Pinpoint the cell where the given text exists, returning its (X, Y) midpoint coordinate. 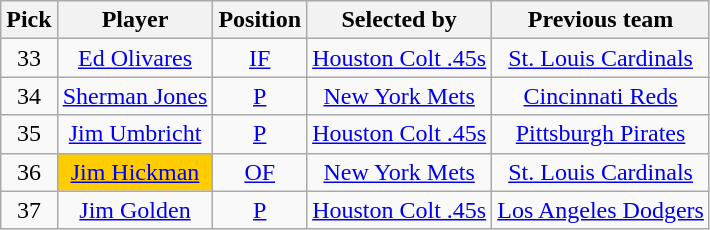
Previous team (601, 20)
Ed Olivares (135, 58)
Pick (29, 20)
Player (135, 20)
Jim Golden (135, 210)
Sherman Jones (135, 96)
Jim Umbricht (135, 134)
Pittsburgh Pirates (601, 134)
Los Angeles Dodgers (601, 210)
Jim Hickman (135, 172)
36 (29, 172)
OF (260, 172)
Selected by (400, 20)
Position (260, 20)
34 (29, 96)
37 (29, 210)
IF (260, 58)
35 (29, 134)
33 (29, 58)
Cincinnati Reds (601, 96)
